Extract the (x, y) coordinate from the center of the cell holding the provided text.  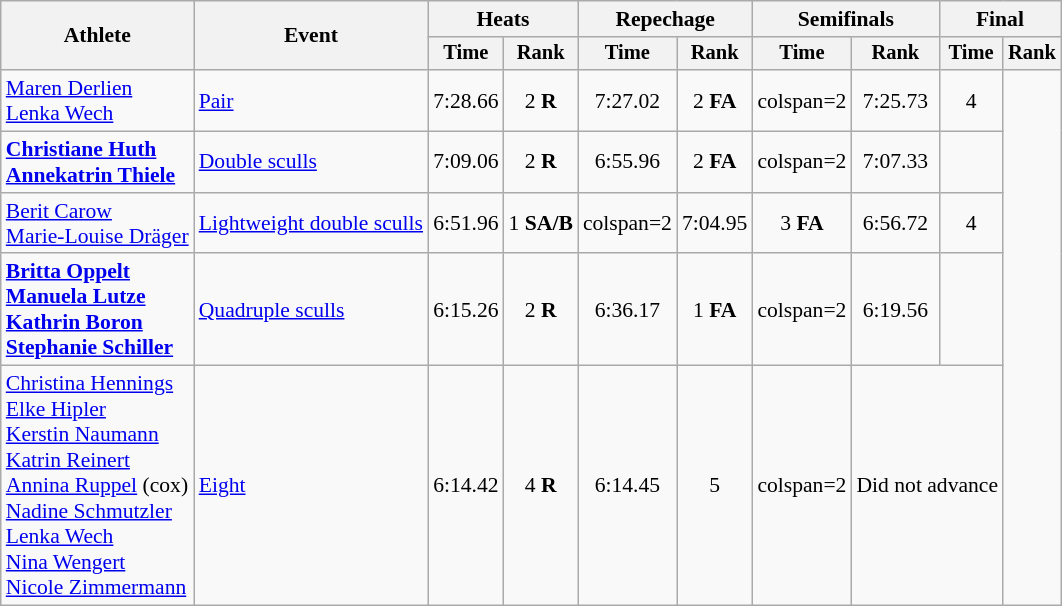
Final (1000, 19)
Athlete (98, 36)
1 FA (714, 310)
Did not advance (927, 486)
6:56.72 (895, 224)
7:28.66 (466, 100)
6:51.96 (466, 224)
Berit CarowMarie-Louise Dräger (98, 224)
7:25.73 (895, 100)
Double sculls (311, 162)
6:15.26 (466, 310)
Event (311, 36)
Repechage (666, 19)
3 FA (802, 224)
6:14.45 (628, 486)
Christina HenningsElke HiplerKerstin NaumannKatrin ReinertAnnina Ruppel (cox)Nadine SchmutzlerLenka WechNina WengertNicole Zimmermann (98, 486)
1 SA/B (541, 224)
7:04.95 (714, 224)
7:09.06 (466, 162)
6:19.56 (895, 310)
Maren DerlienLenka Wech (98, 100)
6:14.42 (466, 486)
6:55.96 (628, 162)
Lightweight double sculls (311, 224)
Pair (311, 100)
Semifinals (846, 19)
Quadruple sculls (311, 310)
Eight (311, 486)
7:27.02 (628, 100)
Christiane HuthAnnekatrin Thiele (98, 162)
Heats (503, 19)
6:36.17 (628, 310)
7:07.33 (895, 162)
Britta OppeltManuela LutzeKathrin BoronStephanie Schiller (98, 310)
4 R (541, 486)
5 (714, 486)
